Detect which cell encompasses the target text, then output its (X, Y) center coordinate. 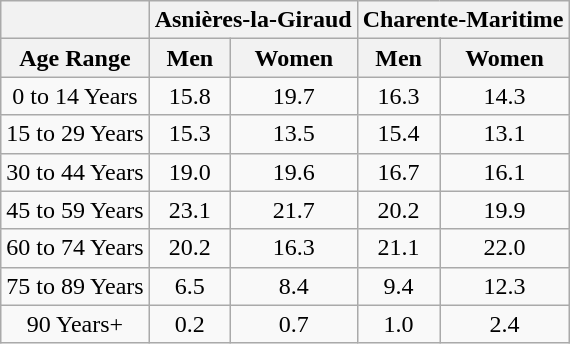
19.0 (190, 172)
Charente-Maritime (463, 20)
Age Range (75, 58)
2.4 (504, 324)
14.3 (504, 96)
12.3 (504, 286)
9.4 (398, 286)
8.4 (294, 286)
19.9 (504, 210)
Asnières-la-Giraud (253, 20)
23.1 (190, 210)
90 Years+ (75, 324)
0.7 (294, 324)
16.7 (398, 172)
15.3 (190, 134)
6.5 (190, 286)
16.1 (504, 172)
1.0 (398, 324)
22.0 (504, 248)
60 to 74 Years (75, 248)
19.6 (294, 172)
45 to 59 Years (75, 210)
30 to 44 Years (75, 172)
13.5 (294, 134)
21.7 (294, 210)
15.4 (398, 134)
15.8 (190, 96)
21.1 (398, 248)
15 to 29 Years (75, 134)
13.1 (504, 134)
0 to 14 Years (75, 96)
0.2 (190, 324)
19.7 (294, 96)
75 to 89 Years (75, 286)
